Return the (X, Y) coordinate for the center point of the cell that contains the specified text.  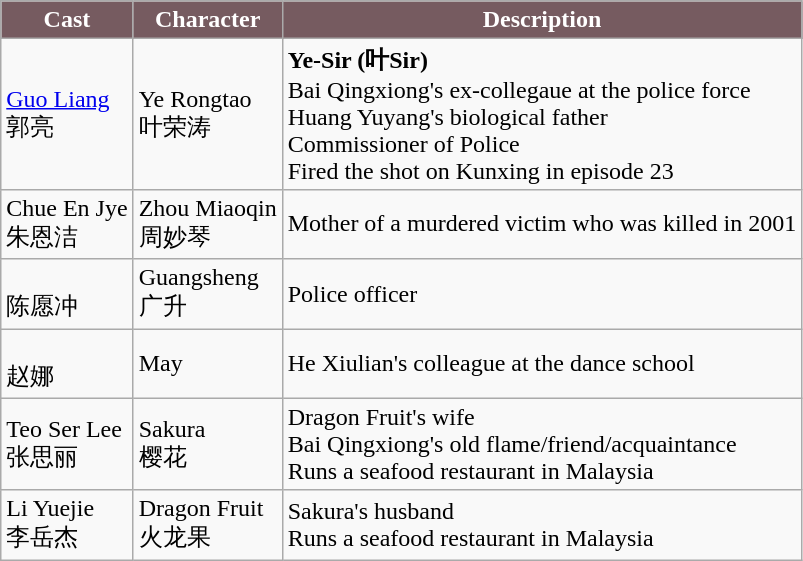
May (208, 363)
Li Yuejie 李岳杰 (67, 525)
Sakura's husband Runs a seafood restaurant in Malaysia (542, 525)
Mother of a murdered victim who was killed in 2001 (542, 224)
Character (208, 20)
Guangsheng 广升 (208, 294)
Dragon Fruit's wife Bai Qingxiong's old flame/friend/acquaintance Runs a seafood restaurant in Malaysia (542, 444)
Chue En Jye 朱恩洁 (67, 224)
He Xiulian's colleague at the dance school (542, 363)
Guo Liang 郭亮 (67, 114)
Sakura 樱花 (208, 444)
陈愿冲 (67, 294)
Dragon Fruit 火龙果 (208, 525)
Cast (67, 20)
Police officer (542, 294)
Teo Ser Lee 张思丽 (67, 444)
Description (542, 20)
Ye Rongtao 叶荣涛 (208, 114)
赵娜 (67, 363)
Zhou Miaoqin 周妙琴 (208, 224)
